From the cell containing the given text, extract its center point as [X, Y] coordinate. 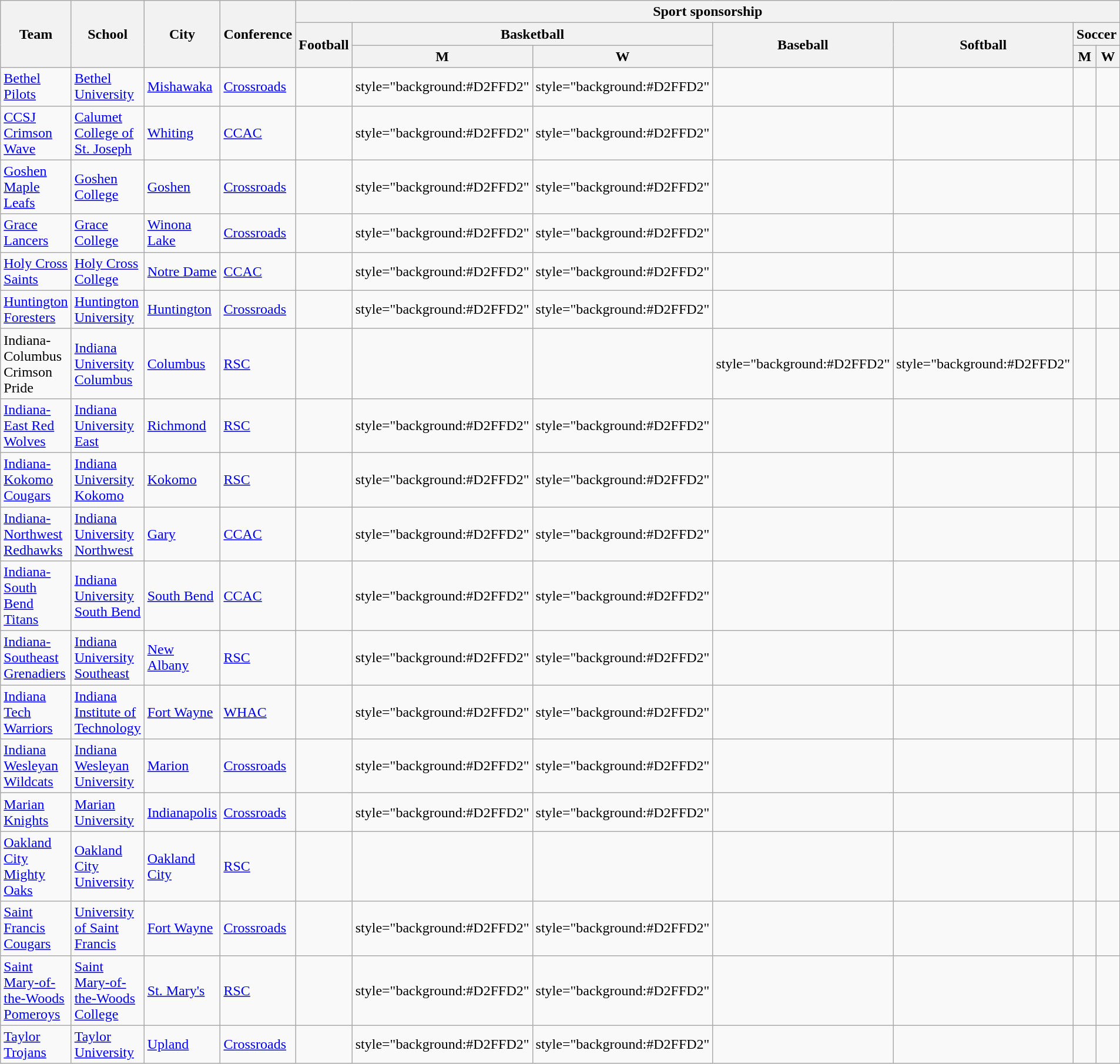
Notre Dame [182, 271]
Marian Knights [36, 812]
Taylor University [108, 1045]
Mishawaka [182, 87]
Indiana University Columbus [108, 363]
Sport sponsorship [707, 12]
Kokomo [182, 479]
Softball [984, 45]
Oakland City [182, 866]
Indiana University Kokomo [108, 479]
Indiana-Columbus Crimson Pride [36, 363]
New Albany [182, 658]
Goshen College [108, 187]
Calumet College of St. Joseph [108, 133]
Goshen [182, 187]
Team [36, 34]
Soccer [1096, 34]
Indiana Wesleyan Wildcats [36, 766]
Indiana University Southeast [108, 658]
Goshen Maple Leafs [36, 187]
Saint Mary-of-the-Woods College [108, 991]
Indiana University Northwest [108, 533]
Oakland City University [108, 866]
Football [324, 45]
Indiana-Northwest Redhawks [36, 533]
Upland [182, 1045]
Holy Cross College [108, 271]
Indiana Tech Warriors [36, 712]
Huntington [182, 309]
Indiana Institute of Technology [108, 712]
Holy Cross Saints [36, 271]
Richmond [182, 425]
South Bend [182, 596]
School [108, 34]
St. Mary's [182, 991]
Basketball [532, 34]
Grace College [108, 233]
Grace Lancers [36, 233]
Marion [182, 766]
Conference [258, 34]
Saint Francis Cougars [36, 928]
Huntington University [108, 309]
Bethel Pilots [36, 87]
Taylor Trojans [36, 1045]
Indiana University South Bend [108, 596]
Indianapolis [182, 812]
Indiana-South Bend Titans [36, 596]
Baseball [803, 45]
Indiana-East Red Wolves [36, 425]
Saint Mary-of-the-Woods Pomeroys [36, 991]
City [182, 34]
Bethel University [108, 87]
Winona Lake [182, 233]
Marian University [108, 812]
Columbus [182, 363]
Indiana Wesleyan University [108, 766]
Indiana-Southeast Grenadiers [36, 658]
WHAC [258, 712]
Gary [182, 533]
Indiana-Kokomo Cougars [36, 479]
University of Saint Francis [108, 928]
CCSJ Crimson Wave [36, 133]
Indiana University East [108, 425]
Oakland City Mighty Oaks [36, 866]
Huntington Foresters [36, 309]
Whiting [182, 133]
